Provide the [x, y] coordinate of the cell's center where the given text is located.  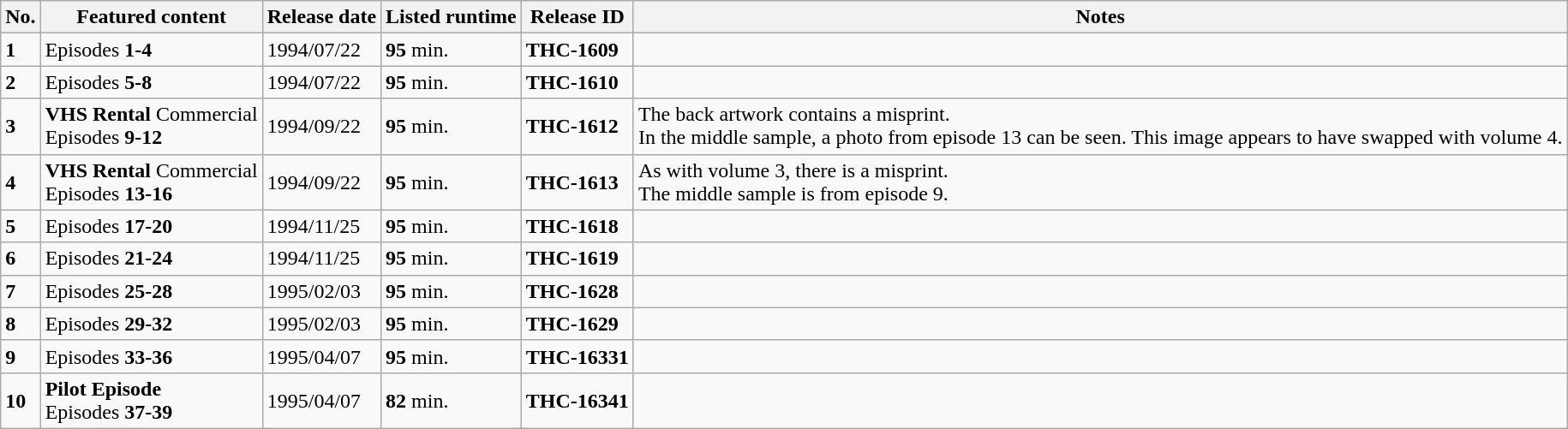
6 [21, 259]
THC-1610 [578, 82]
4 [21, 182]
8 [21, 324]
Listed runtime [452, 17]
7 [21, 291]
THC-1609 [578, 50]
THC-1613 [578, 182]
THC-1628 [578, 291]
Featured content [151, 17]
VHS Rental Commercial Episodes 13-16 [151, 182]
Episodes 21-24 [151, 259]
1 [21, 50]
THC-16341 [578, 401]
Episodes 25-28 [151, 291]
Notes [1100, 17]
THC-16331 [578, 356]
10 [21, 401]
THC-1612 [578, 127]
THC-1619 [578, 259]
THC-1618 [578, 226]
5 [21, 226]
82 min. [452, 401]
Episodes 1-4 [151, 50]
Pilot Episode Episodes 37-39 [151, 401]
VHS Rental Commercial Episodes 9-12 [151, 127]
Episodes 33-36 [151, 356]
3 [21, 127]
Episodes 5-8 [151, 82]
Episodes 17-20 [151, 226]
No. [21, 17]
Episodes 29-32 [151, 324]
2 [21, 82]
THC-1629 [578, 324]
Release date [321, 17]
The back artwork contains a misprint.In the middle sample, a photo from episode 13 can be seen. This image appears to have swapped with volume 4. [1100, 127]
Release ID [578, 17]
9 [21, 356]
As with volume 3, there is a misprint.The middle sample is from episode 9. [1100, 182]
